Scan for the cell matching the given text and deliver its [x, y] coordinate at center. 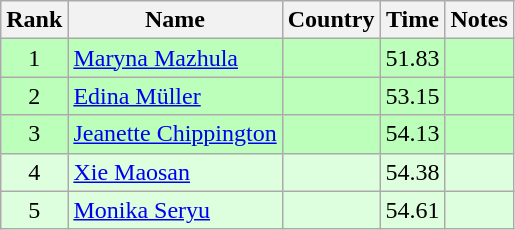
54.13 [412, 134]
5 [34, 210]
Maryna Mazhula [175, 58]
Time [412, 20]
4 [34, 172]
53.15 [412, 96]
3 [34, 134]
2 [34, 96]
Name [175, 20]
Jeanette Chippington [175, 134]
Monika Seryu [175, 210]
Notes [479, 20]
54.61 [412, 210]
Edina Müller [175, 96]
Country [331, 20]
54.38 [412, 172]
51.83 [412, 58]
Rank [34, 20]
1 [34, 58]
Xie Maosan [175, 172]
